Capture the cell that displays the provided text and extract its [x, y] central coordinate. 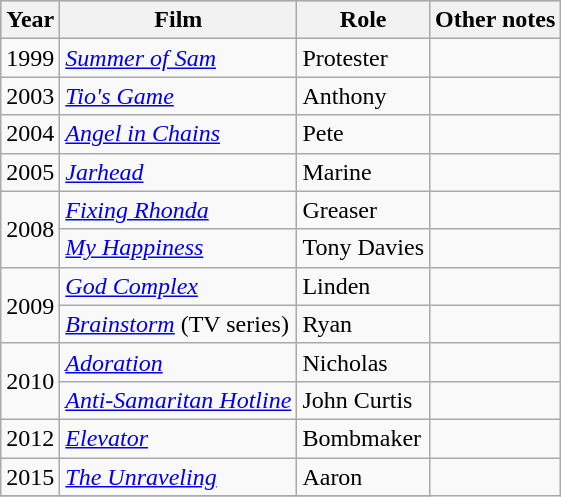
Film [178, 20]
Anthony [364, 96]
Aaron [364, 477]
Pete [364, 134]
2008 [30, 229]
Marine [364, 172]
2005 [30, 172]
2012 [30, 438]
Linden [364, 286]
Angel in Chains [178, 134]
God Complex [178, 286]
The Unraveling [178, 477]
Brainstorm (TV series) [178, 324]
2003 [30, 96]
Adoration [178, 362]
Other notes [496, 20]
John Curtis [364, 400]
Nicholas [364, 362]
2004 [30, 134]
Elevator [178, 438]
Summer of Sam [178, 58]
2009 [30, 305]
Role [364, 20]
Tony Davies [364, 248]
Jarhead [178, 172]
Year [30, 20]
Ryan [364, 324]
1999 [30, 58]
Bombmaker [364, 438]
Tio's Game [178, 96]
My Happiness [178, 248]
2010 [30, 381]
Fixing Rhonda [178, 210]
Anti-Samaritan Hotline [178, 400]
2015 [30, 477]
Greaser [364, 210]
Protester [364, 58]
